Identify which cell holds the provided text, then report its (x, y) central coordinate. 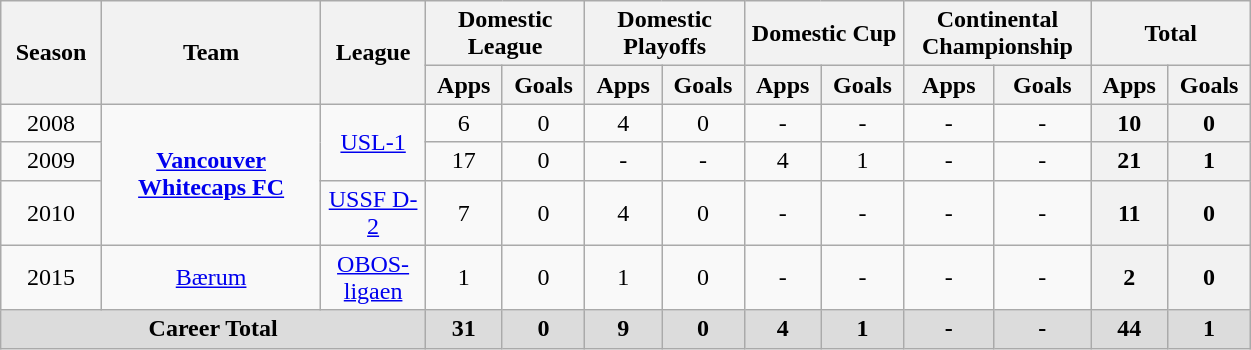
Bærum (210, 278)
7 (464, 212)
10 (1130, 123)
OBOS-ligaen (374, 278)
Season (52, 52)
2 (1130, 278)
Vancouver Whitecaps FC (210, 174)
6 (464, 123)
USL-1 (374, 142)
2009 (52, 161)
Total (1171, 34)
League (374, 52)
2010 (52, 212)
21 (1130, 161)
Team (210, 52)
Continental Championship (998, 34)
Domestic Playoffs (664, 34)
2015 (52, 278)
Career Total (214, 329)
11 (1130, 212)
2008 (52, 123)
USSF D-2 (374, 212)
Domestic Cup (824, 34)
31 (464, 329)
Domestic League (504, 34)
44 (1130, 329)
17 (464, 161)
9 (624, 329)
